For the text-containing cell, return its midpoint in [x, y] coordinate format. 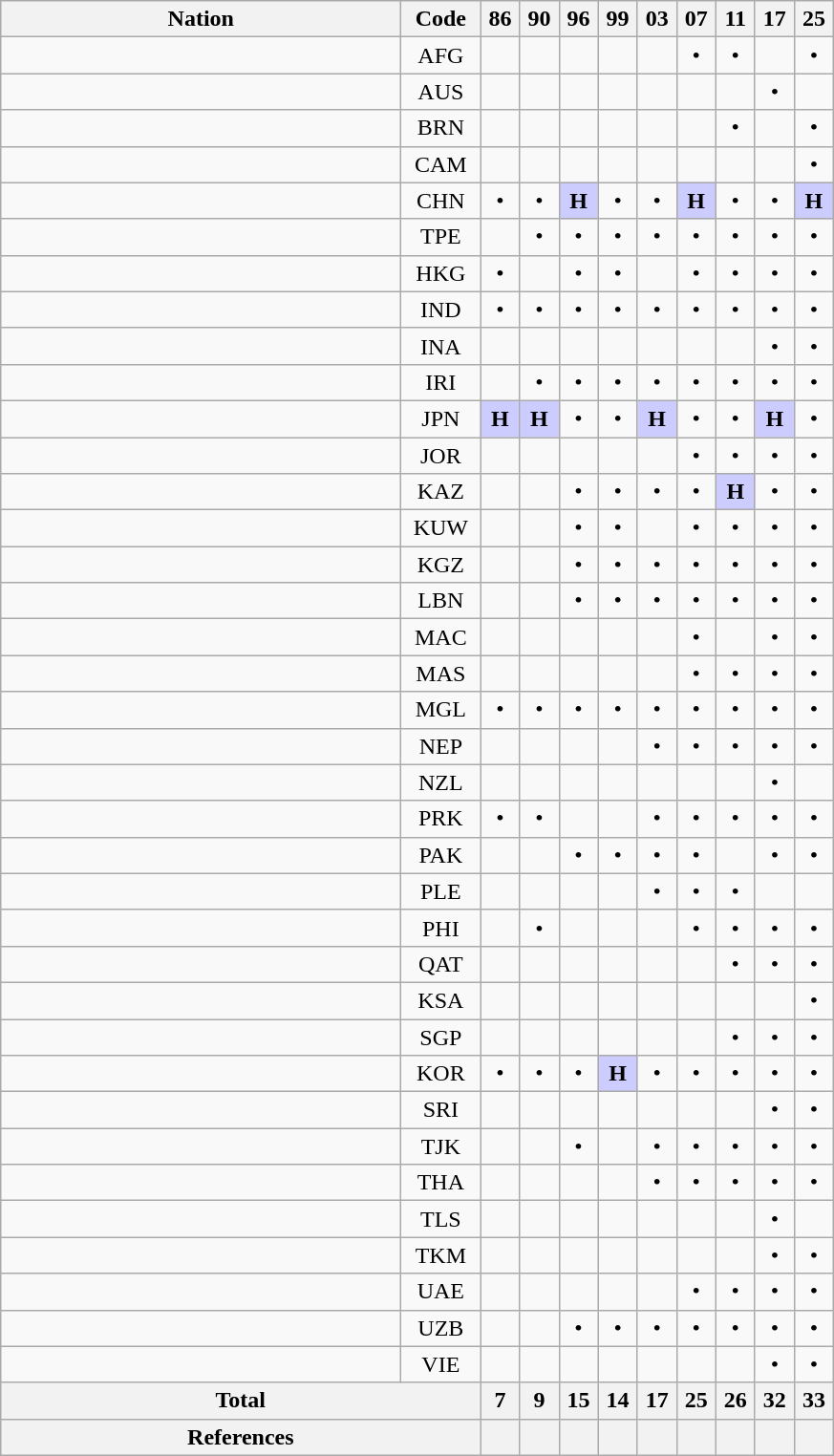
MAS [441, 674]
99 [617, 19]
HKG [441, 273]
UZB [441, 1328]
IRI [441, 382]
03 [657, 19]
86 [501, 19]
TPE [441, 237]
07 [695, 19]
CHN [441, 201]
Nation [201, 19]
15 [579, 1401]
TLS [441, 1219]
References [241, 1437]
33 [814, 1401]
QAT [441, 964]
SGP [441, 1037]
VIE [441, 1364]
PHI [441, 928]
96 [579, 19]
THA [441, 1183]
KGZ [441, 565]
NEP [441, 746]
UAE [441, 1292]
Total [241, 1401]
SRI [441, 1110]
INA [441, 346]
KOR [441, 1074]
JPN [441, 418]
11 [736, 19]
CAM [441, 164]
NZL [441, 782]
JOR [441, 456]
AUS [441, 92]
7 [501, 1401]
IND [441, 310]
KSA [441, 1000]
PLE [441, 891]
26 [736, 1401]
PAK [441, 855]
TJK [441, 1146]
LBN [441, 601]
PRK [441, 819]
9 [539, 1401]
KAZ [441, 492]
KUW [441, 528]
MGL [441, 710]
32 [774, 1401]
TKM [441, 1255]
14 [617, 1401]
AFG [441, 55]
90 [539, 19]
MAC [441, 637]
BRN [441, 128]
Code [441, 19]
